Detect which cell encompasses the target text, then output its (X, Y) center coordinate. 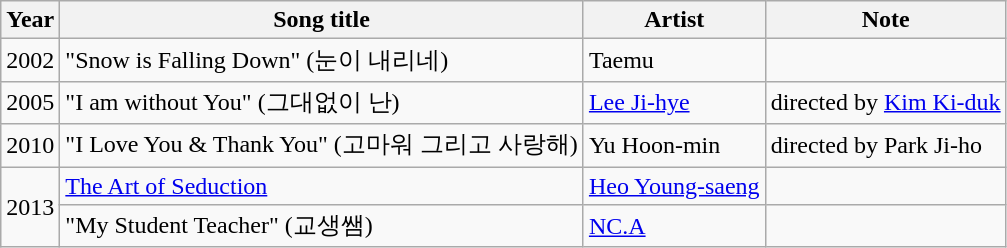
directed by Kim Ki-duk (886, 102)
"I Love You & Thank You" (고마워 그리고 사랑해) (322, 146)
"I am without You" (그대없이 난) (322, 102)
2010 (30, 146)
Yu Hoon-min (674, 146)
2005 (30, 102)
Artist (674, 20)
The Art of Seduction (322, 185)
2002 (30, 60)
2013 (30, 206)
Year (30, 20)
NC.A (674, 226)
Song title (322, 20)
"Snow is Falling Down" (눈이 내리네) (322, 60)
Heo Young-saeng (674, 185)
directed by Park Ji-ho (886, 146)
Lee Ji-hye (674, 102)
"My Student Teacher" (교생쌤) (322, 226)
Taemu (674, 60)
Note (886, 20)
